Locate the cell with the specified text and output its (X, Y) center coordinate. 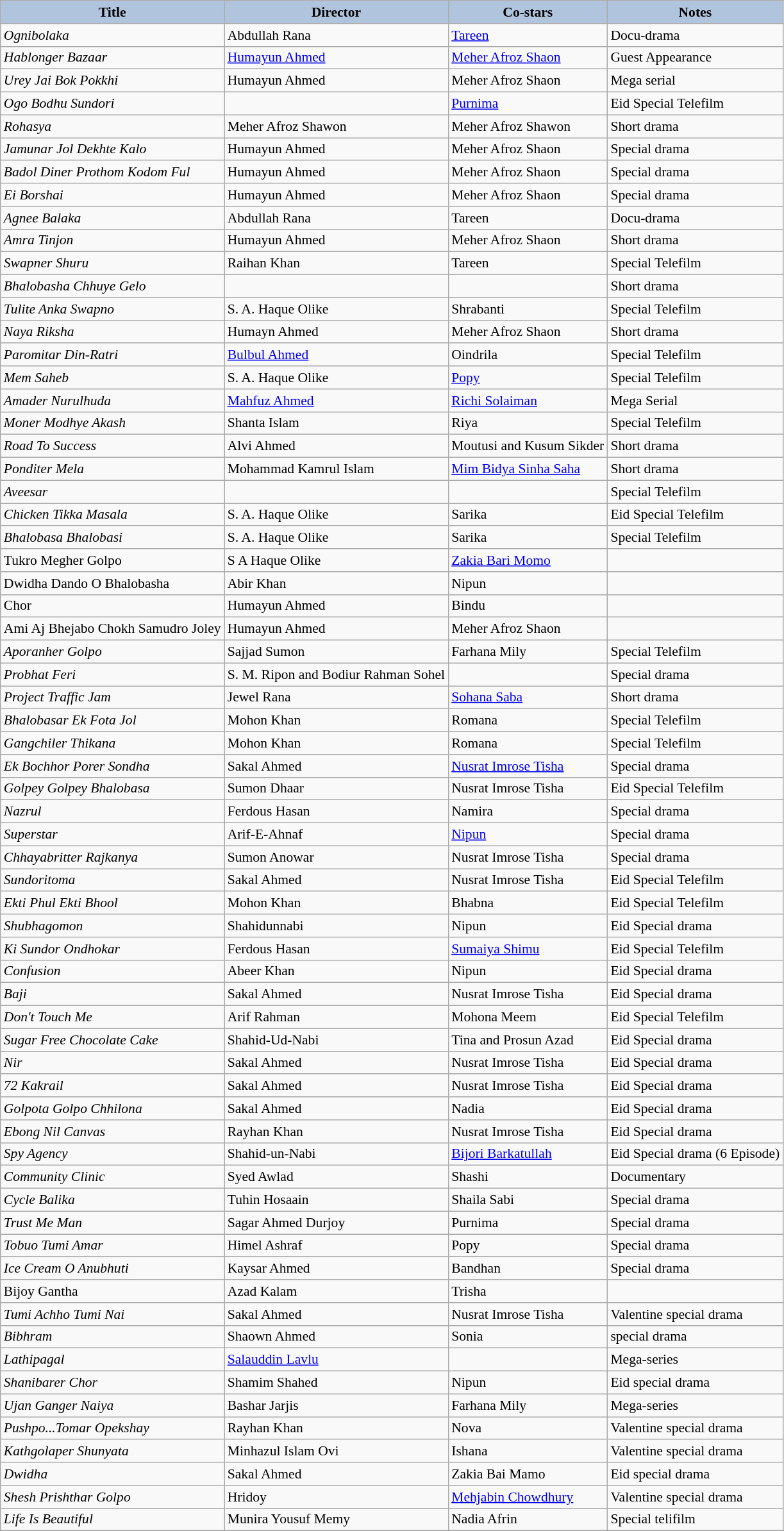
Minhazul Islam Ovi (337, 1452)
Probhat Feri (113, 674)
Jewel Rana (337, 698)
Chor (113, 606)
Swapner Shuru (113, 264)
Naya Riksha (113, 332)
Moutusi and Kusum Sikder (528, 446)
Raihan Khan (337, 264)
Kathgolaper Shunyata (113, 1452)
Tulite Anka Swapno (113, 309)
Salauddin Lavlu (337, 1360)
S A Haque Olike (337, 560)
Tina and Prosun Azad (528, 1040)
Munira Yousuf Memy (337, 1519)
Moner Modhye Akash (113, 423)
Sohana Saba (528, 698)
Ekti Phul Ekti Bhool (113, 903)
Mega Serial (695, 401)
Aporanher Golpo (113, 652)
Dwidha (113, 1474)
Bindu (528, 606)
Baji (113, 994)
Sugar Free Chocolate Cake (113, 1040)
Mehjabin Chowdhury (528, 1497)
Bandhan (528, 1269)
Mim Bidya Sinha Saha (528, 469)
Community Clinic (113, 1177)
Jamunar Jol Dekhte Kalo (113, 149)
Sonia (528, 1337)
Shahidunnabi (337, 926)
Shanibarer Chor (113, 1383)
Arif Rahman (337, 1017)
Ice Cream O Anubhuti (113, 1269)
Spy Agency (113, 1154)
Paromitar Din-Ratri (113, 355)
Ki Sundor Ondhokar (113, 949)
Trust Me Man (113, 1223)
Dwidha Dando O Bhalobasha (113, 583)
Sumon Dhaar (337, 789)
Hablonger Bazaar (113, 58)
Shashi (528, 1177)
Shesh Prishthar Golpo (113, 1497)
Rohasya (113, 126)
Sumon Anowar (337, 857)
Ebong Nil Canvas (113, 1132)
Trisha (528, 1291)
Nazrul (113, 812)
Co-stars (528, 12)
Bhabna (528, 903)
Sajjad Sumon (337, 652)
Ei Borshai (113, 195)
Sagar Ahmed Durjoy (337, 1223)
Amra Tinjon (113, 240)
Syed Awlad (337, 1177)
Nadia (528, 1109)
Humayn Ahmed (337, 332)
Shanta Islam (337, 423)
Bibhram (113, 1337)
Ek Bochhor Porer Sondha (113, 766)
Shamim Shahed (337, 1383)
Azad Kalam (337, 1291)
Alvi Ahmed (337, 446)
Abeer Khan (337, 971)
Tumi Achho Tumi Nai (113, 1314)
Bijoy Gantha (113, 1291)
Shaown Ahmed (337, 1337)
Road To Success (113, 446)
Ujan Ganger Naiya (113, 1405)
Sundoritoma (113, 880)
Nova (528, 1428)
Urey Jai Bok Pokkhi (113, 81)
Abir Khan (337, 583)
Shubhagomon (113, 926)
Shahid-Ud-Nabi (337, 1040)
Special telifilm (695, 1519)
72 Kakrail (113, 1086)
Ishana (528, 1452)
Director (337, 12)
Bhalobasa Bhalobasi (113, 538)
Agnee Balaka (113, 218)
Documentary (695, 1177)
Amader Nurulhuda (113, 401)
Lathipagal (113, 1360)
Mahfuz Ahmed (337, 401)
Project Traffic Jam (113, 698)
Hridoy (337, 1497)
special drama (695, 1337)
Notes (695, 12)
Sumaiya Shimu (528, 949)
Golpey Golpey Bhalobasa (113, 789)
Nir (113, 1063)
Superstar (113, 835)
Cycle Balika (113, 1200)
Arif-E-Ahnaf (337, 835)
Guest Appearance (695, 58)
Tobuo Tumi Amar (113, 1246)
Shaila Sabi (528, 1200)
Mega serial (695, 81)
Bulbul Ahmed (337, 355)
Mohona Meem (528, 1017)
Nadia Afrin (528, 1519)
Shahid-un-Nabi (337, 1154)
Ami Aj Bhejabo Chokh Samudro Joley (113, 629)
Chhayabritter Rajkanya (113, 857)
Shrabanti (528, 309)
Kaysar Ahmed (337, 1269)
Ognibolaka (113, 35)
Bhalobasar Ek Fota Jol (113, 721)
Zakia Bai Mamo (528, 1474)
Don't Touch Me (113, 1017)
Mohammad Kamrul Islam (337, 469)
Pushpo...Tomar Opekshay (113, 1428)
Golpota Golpo Chhilona (113, 1109)
Mem Saheb (113, 378)
Gangchiler Thikana (113, 743)
Chicken Tikka Masala (113, 515)
Title (113, 12)
Himel Ashraf (337, 1246)
Zakia Bari Momo (528, 560)
Tuhin Hosaain (337, 1200)
Oindrila (528, 355)
Aveesar (113, 492)
Eid Special drama (6 Episode) (695, 1154)
Bijori Barkatullah (528, 1154)
Namira (528, 812)
Ponditer Mela (113, 469)
Confusion (113, 971)
Bhalobasha Chhuye Gelo (113, 287)
Ogo Bodhu Sundori (113, 104)
S. M. Ripon and Bodiur Rahman Sohel (337, 674)
Life Is Beautiful (113, 1519)
Badol Diner Prothom Kodom Ful (113, 172)
Richi Solaiman (528, 401)
Tukro Megher Golpo (113, 560)
Bashar Jarjis (337, 1405)
Riya (528, 423)
